Find where the given text appears and provide that cell's center as [X, Y] coordinate. 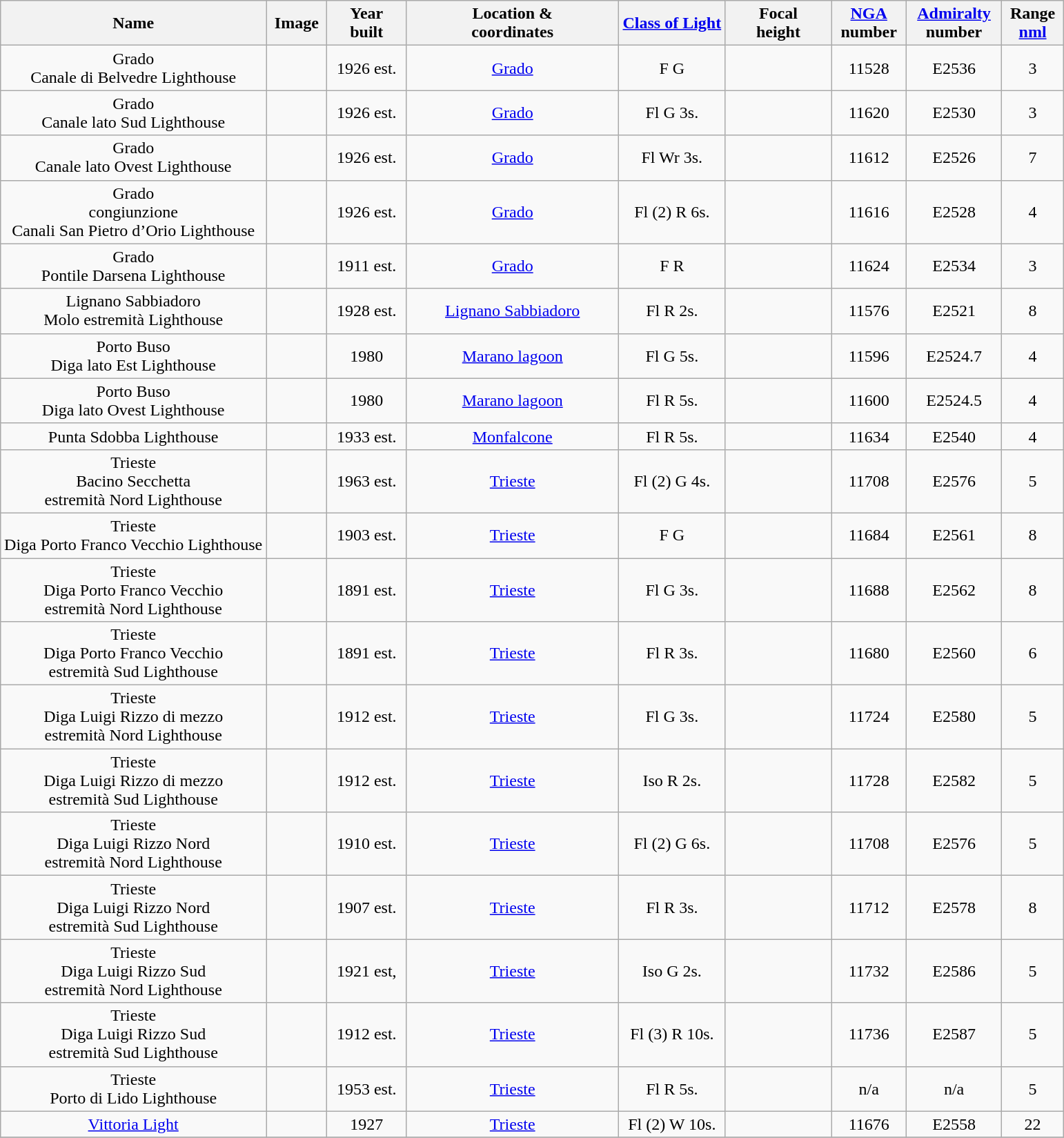
E2560 [954, 654]
Fl R 2s. [672, 311]
TriesteDiga Porto Franco Vecchioestremità Nord Lighthouse [134, 589]
11620 [869, 113]
1907 est. [367, 908]
11688 [869, 589]
Fl (2) G 6s. [672, 844]
E2587 [954, 1034]
Vittoria Light [134, 1124]
Porto BusoDiga lato Ovest Lighthouse [134, 400]
Focalheight [778, 23]
1928 est. [367, 311]
GradoCanale di Belvedre Lighthouse [134, 68]
GradoPontile Darsena Lighthouse [134, 266]
TriesteDiga Luigi Rizzo Sudestremità Sud Lighthouse [134, 1034]
Yearbuilt [367, 23]
TriesteDiga Porto Franco Vecchio Lighthouse [134, 536]
1921 est, [367, 971]
22 [1033, 1124]
Name [134, 23]
11596 [869, 356]
1927 [367, 1124]
Fl (2) W 10s. [672, 1124]
TriestePorto di Lido Lighthouse [134, 1089]
1911 est. [367, 266]
TriesteDiga Luigi Rizzo Nordestremità Sud Lighthouse [134, 908]
E2521 [954, 311]
E2586 [954, 971]
Porto BusoDiga lato Est Lighthouse [134, 356]
Fl (2) G 4s. [672, 481]
E2561 [954, 536]
Fl (2) R 6s. [672, 212]
F R [672, 266]
E2528 [954, 212]
11736 [869, 1034]
Lignano Sabbiadoro [513, 311]
Fl (3) R 10s. [672, 1034]
11612 [869, 157]
1963 est. [367, 481]
TriesteDiga Luigi Rizzo Nordestremità Nord Lighthouse [134, 844]
11634 [869, 436]
11712 [869, 908]
1933 est. [367, 436]
TriesteDiga Porto Franco Vecchioestremità Sud Lighthouse [134, 654]
E2530 [954, 113]
NGAnumber [869, 23]
Iso R 2s. [672, 781]
11528 [869, 68]
Iso G 2s. [672, 971]
Location & coordinates [513, 23]
Admiraltynumber [954, 23]
Gradocongiunzione Canali San Pietro d’Orio Lighthouse [134, 212]
E2562 [954, 589]
Rangenml [1033, 23]
7 [1033, 157]
1910 est. [367, 844]
E2540 [954, 436]
6 [1033, 654]
Image [297, 23]
E2536 [954, 68]
Punta Sdobba Lighthouse [134, 436]
Monfalcone [513, 436]
1953 est. [367, 1089]
11728 [869, 781]
11576 [869, 311]
11732 [869, 971]
E2578 [954, 908]
E2580 [954, 717]
E2524.7 [954, 356]
11724 [869, 717]
GradoCanale lato Ovest Lighthouse [134, 157]
TriesteBacino Secchetta estremità Nord Lighthouse [134, 481]
Class of Light [672, 23]
11600 [869, 400]
11624 [869, 266]
TriesteDiga Luigi Rizzo Sudestremità Nord Lighthouse [134, 971]
TriesteDiga Luigi Rizzo di mezzoestremità Sud Lighthouse [134, 781]
11680 [869, 654]
E2558 [954, 1124]
E2582 [954, 781]
1903 est. [367, 536]
11676 [869, 1124]
Fl Wr 3s. [672, 157]
E2524.5 [954, 400]
E2526 [954, 157]
E2534 [954, 266]
GradoCanale lato Sud Lighthouse [134, 113]
Lignano SabbiadoroMolo estremità Lighthouse [134, 311]
Fl G 5s. [672, 356]
TriesteDiga Luigi Rizzo di mezzoestremità Nord Lighthouse [134, 717]
11684 [869, 536]
11616 [869, 212]
